Return [X, Y] of the center of cell containing provided text 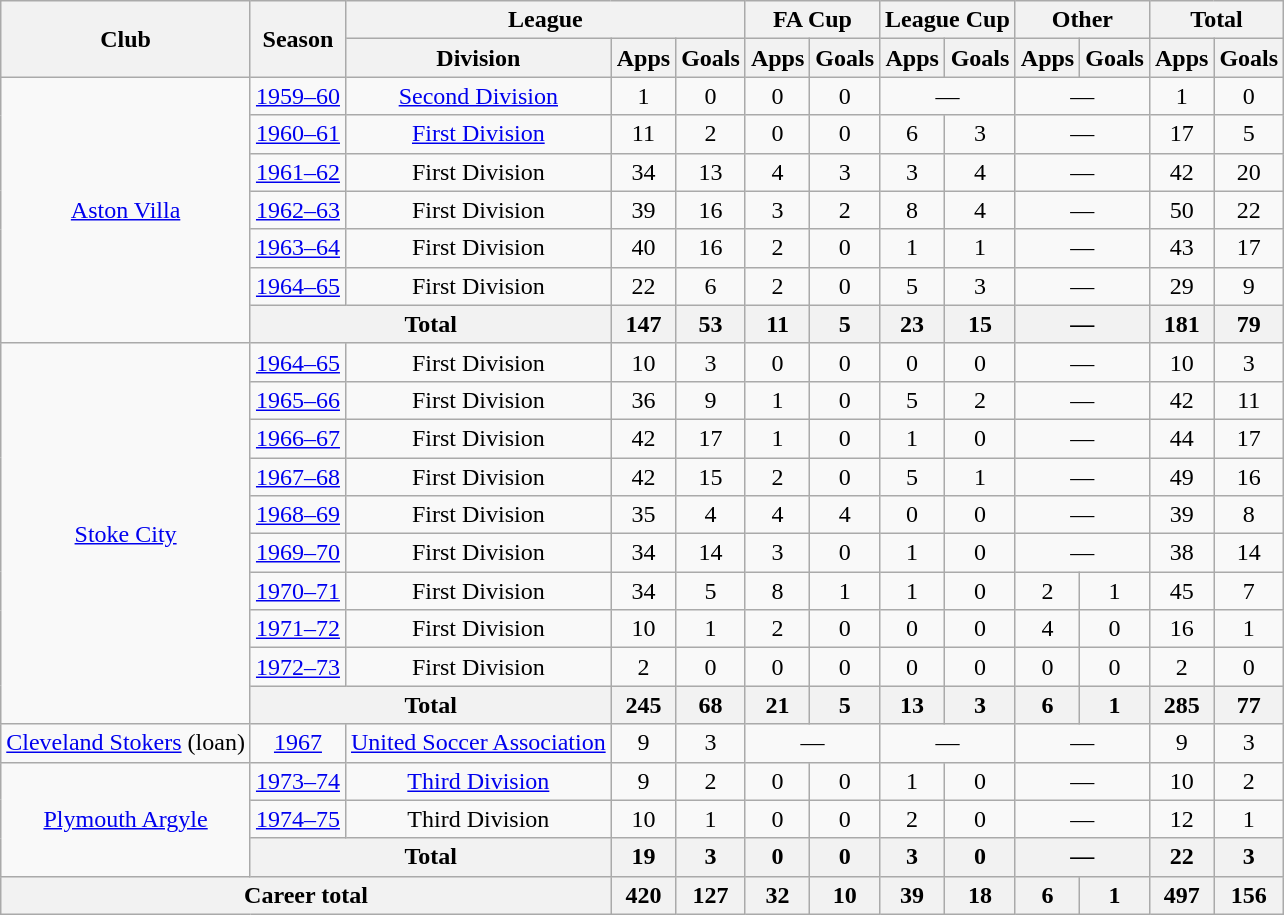
245 [643, 705]
50 [1181, 210]
45 [1181, 591]
Season [298, 39]
League [545, 20]
21 [777, 705]
1965–66 [298, 400]
79 [1249, 324]
1960–61 [298, 134]
19 [643, 857]
38 [1181, 553]
53 [711, 324]
23 [912, 324]
1963–64 [298, 248]
36 [643, 400]
497 [1181, 895]
420 [643, 895]
United Soccer Association [478, 743]
20 [1249, 172]
Other [1082, 20]
1969–70 [298, 553]
Second Division [478, 96]
FA Cup [812, 20]
League Cup [948, 20]
156 [1249, 895]
7 [1249, 591]
1962–63 [298, 210]
Cleveland Stokers (loan) [126, 743]
18 [980, 895]
1968–69 [298, 515]
43 [1181, 248]
Career total [306, 895]
Division [478, 58]
1974–75 [298, 819]
35 [643, 515]
147 [643, 324]
Club [126, 39]
1967 [298, 743]
68 [711, 705]
Plymouth Argyle [126, 819]
127 [711, 895]
49 [1181, 477]
1973–74 [298, 781]
1961–62 [298, 172]
12 [1181, 819]
40 [643, 248]
29 [1181, 286]
181 [1181, 324]
1959–60 [298, 96]
Aston Villa [126, 210]
1972–73 [298, 667]
Stoke City [126, 534]
44 [1181, 438]
1971–72 [298, 629]
285 [1181, 705]
1970–71 [298, 591]
32 [777, 895]
1966–67 [298, 438]
1967–68 [298, 477]
77 [1249, 705]
